Return the (x, y) coordinate for the center point of the cell that contains the specified text.  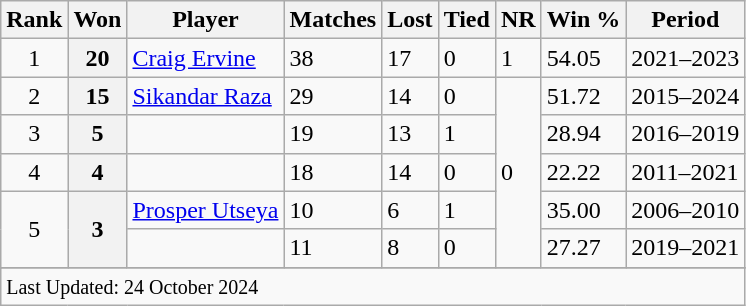
Player (206, 20)
Tied (466, 20)
15 (98, 96)
51.72 (584, 96)
54.05 (584, 58)
18 (333, 172)
28.94 (584, 134)
10 (333, 210)
NR (518, 20)
29 (333, 96)
17 (410, 58)
Period (686, 20)
19 (333, 134)
2011–2021 (686, 172)
Sikandar Raza (206, 96)
13 (410, 134)
2006–2010 (686, 210)
Lost (410, 20)
20 (98, 58)
22.22 (584, 172)
2 (34, 96)
6 (410, 210)
11 (333, 248)
2015–2024 (686, 96)
2016–2019 (686, 134)
Won (98, 20)
38 (333, 58)
Last Updated: 24 October 2024 (373, 286)
Matches (333, 20)
Prosper Utseya (206, 210)
2021–2023 (686, 58)
Win % (584, 20)
35.00 (584, 210)
Craig Ervine (206, 58)
Rank (34, 20)
2019–2021 (686, 248)
27.27 (584, 248)
8 (410, 248)
